Determine the (x, y) coordinate at the center of the cell enclosing the given text.  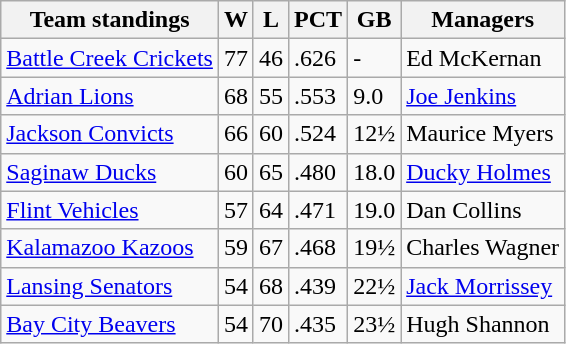
.626 (318, 58)
77 (236, 58)
64 (270, 210)
70 (270, 324)
.480 (318, 172)
PCT (318, 20)
Maurice Myers (483, 134)
46 (270, 58)
Flint Vehicles (110, 210)
18.0 (374, 172)
19½ (374, 248)
19.0 (374, 210)
23½ (374, 324)
12½ (374, 134)
.468 (318, 248)
.553 (318, 96)
.471 (318, 210)
Team standings (110, 20)
9.0 (374, 96)
.524 (318, 134)
Battle Creek Crickets (110, 58)
67 (270, 248)
22½ (374, 286)
.439 (318, 286)
W (236, 20)
Jack Morrissey (483, 286)
Kalamazoo Kazoos (110, 248)
Ducky Holmes (483, 172)
Dan Collins (483, 210)
Charles Wagner (483, 248)
57 (236, 210)
59 (236, 248)
55 (270, 96)
65 (270, 172)
Saginaw Ducks (110, 172)
Ed McKernan (483, 58)
.435 (318, 324)
Joe Jenkins (483, 96)
L (270, 20)
Lansing Senators (110, 286)
Managers (483, 20)
66 (236, 134)
Hugh Shannon (483, 324)
- (374, 58)
Jackson Convicts (110, 134)
GB (374, 20)
Adrian Lions (110, 96)
Bay City Beavers (110, 324)
